Scan for the cell matching the given text and deliver its [X, Y] coordinate at center. 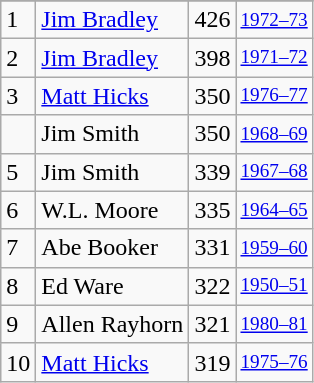
1971–72 [274, 58]
10 [18, 362]
3 [18, 96]
426 [212, 20]
9 [18, 324]
1 [18, 20]
5 [18, 172]
8 [18, 286]
Ed Ware [112, 286]
1972–73 [274, 20]
1980–81 [274, 324]
331 [212, 248]
1968–69 [274, 134]
Allen Rayhorn [112, 324]
6 [18, 210]
398 [212, 58]
Abe Booker [112, 248]
1967–68 [274, 172]
1976–77 [274, 96]
319 [212, 362]
1975–76 [274, 362]
1964–65 [274, 210]
321 [212, 324]
339 [212, 172]
W.L. Moore [112, 210]
322 [212, 286]
1959–60 [274, 248]
2 [18, 58]
335 [212, 210]
1950–51 [274, 286]
7 [18, 248]
